Provide the [x, y] coordinate of the cell's center where the given text is located.  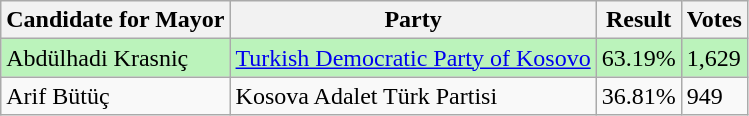
1,629 [714, 58]
Votes [714, 20]
Arif Bütüç [116, 96]
36.81% [638, 96]
949 [714, 96]
Result [638, 20]
Candidate for Mayor [116, 20]
Kosova Adalet Türk Partisi [413, 96]
Party [413, 20]
63.19% [638, 58]
Turkish Democratic Party of Kosovo [413, 58]
Abdülhadi Krasniç [116, 58]
